Output the (X, Y) coordinate of the center of the cell containing the given text.  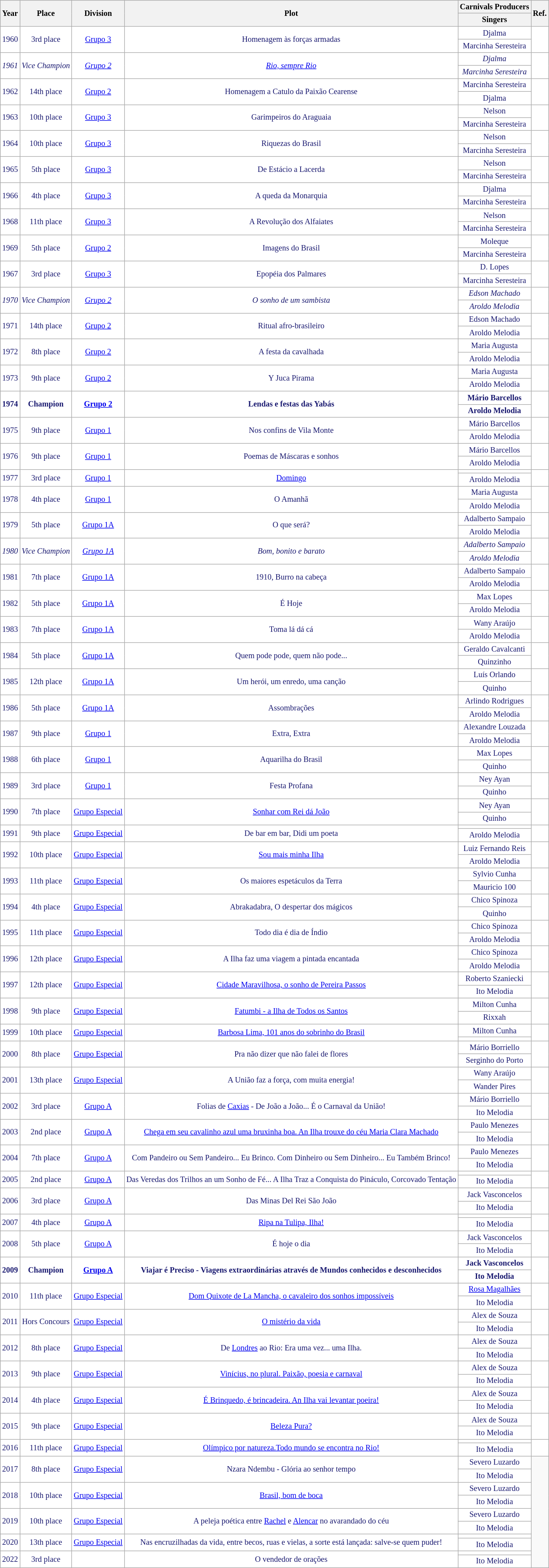
1968 (10, 221)
1981 (10, 577)
A União faz a força, com muita energia! (291, 1079)
Chega em seu cavalinho azul uma bruxinha boa. An Ilha trouxe do céu Maria Clara Machado (291, 1132)
Homenagem a Catulo da Paixão Cearense (291, 91)
1999 (10, 1032)
2009 (10, 1270)
Fatumbi - a Ilha de Todos os Santos (291, 1011)
Moleque (494, 241)
Arlindo Rodrigues (494, 701)
Folias de Caxias - De João a João... É o Carnaval da União! (291, 1106)
1962 (10, 91)
A Ilha faz uma viagem a pintada encantada (291, 959)
2022 (10, 1559)
Viajar é Preciso - Viagens extraordinárias através de Mundos conhecidos e desconhecidos (291, 1270)
É Brinquedo, é brincadeira. An Ilha vai levantar poeira! (291, 1400)
Luís Orlando (494, 675)
Quinzinho (494, 662)
Extra, Extra (291, 733)
2004 (10, 1158)
Domingo (291, 478)
1984 (10, 655)
A festa da cavalhada (291, 352)
Carnivals Producers (494, 7)
Y Juca Pirama (291, 378)
Das Minas Del Rei São João (291, 1201)
Assombrações (291, 708)
Mauricio 100 (494, 887)
Ripa na Tulipa, Ilha! (291, 1222)
Serginho do Porto (494, 1060)
Vinícius, no plural. Paixão, poesia e carnaval (291, 1374)
2019 (10, 1521)
A Revolução dos Alfaiates (291, 221)
1980 (10, 551)
Abrakadabra, O despertar dos mágicos (291, 907)
Bom, bonito e barato (291, 551)
A peleja poética entre Rachel e Alencar no avarandado do céu (291, 1521)
Singers (494, 20)
1995 (10, 933)
Festa Profana (291, 786)
É hoje o dia (291, 1244)
6th place (46, 760)
2008 (10, 1244)
1965 (10, 170)
1972 (10, 352)
Olímpico por natureza.Todo mundo se encontra no Rio! (291, 1447)
2000 (10, 1054)
Quem pode pode, quem não pode... (291, 655)
D. Lopes (494, 267)
1977 (10, 478)
Ritual afro-brasileiro (291, 326)
Rixxah (494, 1017)
O sonho de um sambista (291, 300)
Homenagem às forças armadas (291, 39)
Toma lá dá cá (291, 630)
Sylvio Cunha (494, 874)
O Amanhã (291, 499)
Lendas e festas das Yabás (291, 404)
Epopéia dos Palmares (291, 273)
Imagens do Brasil (291, 248)
2017 (10, 1469)
Sonhar com Rei dá João (291, 811)
1966 (10, 196)
O vendedor de orações (291, 1559)
1997 (10, 985)
2016 (10, 1447)
1910, Burro na cabeça (291, 577)
1960 (10, 39)
1976 (10, 456)
Rosa Magalhães (494, 1289)
De Estácio a Lacerda (291, 170)
1993 (10, 880)
1985 (10, 681)
Place (46, 13)
1986 (10, 708)
Poemas de Máscaras e sonhos (291, 456)
Wander Pires (494, 1086)
Aquarilha do Brasil (291, 760)
1978 (10, 499)
Cidade Maravilhosa, o sonho de Pereira Passos (291, 985)
Sou mais minha Ilha (291, 855)
1987 (10, 733)
Nzara Ndembu - Glória ao senhor tempo (291, 1469)
1992 (10, 855)
Year (10, 13)
O mistério da vida (291, 1322)
Riquezas do Brasil (291, 143)
Barbosa Lima, 101 anos do sobrinho do Brasil (291, 1032)
De Londres ao Rio: Era uma vez... uma Ilha. (291, 1348)
1991 (10, 833)
1979 (10, 525)
2012 (10, 1348)
2001 (10, 1079)
Nos confins de Vila Monte (291, 430)
1990 (10, 811)
1988 (10, 760)
Rio, sempre Rio (291, 65)
1989 (10, 786)
Com Pandeiro ou Sem Pandeiro... Eu Brinco. Com Dinheiro ou Sem Dinheiro... Eu Também Brinco! (291, 1158)
Das Veredas dos Trilhos an um Sonho de Fé... A Ilha Traz a Conquista do Pináculo, Corcovado Tentação (291, 1179)
Garimpeiros do Araguaia (291, 118)
2010 (10, 1295)
1975 (10, 430)
Os maiores espetáculos da Terra (291, 880)
Luiz Fernando Reis (494, 848)
1967 (10, 273)
2002 (10, 1106)
Brasil, bom de boca (291, 1495)
1994 (10, 907)
A queda da Monarquia (291, 196)
2011 (10, 1322)
1964 (10, 143)
2015 (10, 1426)
É Hoje (291, 603)
1974 (10, 404)
Dom Quixote de La Mancha, o cavaleiro dos sonhos impossíveis (291, 1295)
2003 (10, 1132)
1982 (10, 603)
1971 (10, 326)
1983 (10, 630)
1969 (10, 248)
Plot (291, 13)
Hors Concours (46, 1322)
Todo dia é dia de Índio (291, 933)
1961 (10, 65)
Alexandre Louzada (494, 727)
2018 (10, 1495)
Nas encruzilhadas da vida, entre becos, ruas e vielas, a sorte está lançada: salve-se quem puder! (291, 1542)
2014 (10, 1400)
Beleza Pura? (291, 1426)
De bar em bar, Didi um poeta (291, 833)
1998 (10, 1011)
1996 (10, 959)
Roberto Szaniecki (494, 978)
Division (98, 13)
Pra não dizer que não falei de flores (291, 1054)
O que será? (291, 525)
2013 (10, 1374)
2020 (10, 1542)
1963 (10, 118)
Ref. (540, 13)
1970 (10, 300)
2005 (10, 1179)
2007 (10, 1222)
Geraldo Cavalcanti (494, 649)
1973 (10, 378)
2006 (10, 1201)
Um herói, um enredo, uma canção (291, 681)
